Output the (x, y) coordinate of the center of the cell containing the given text.  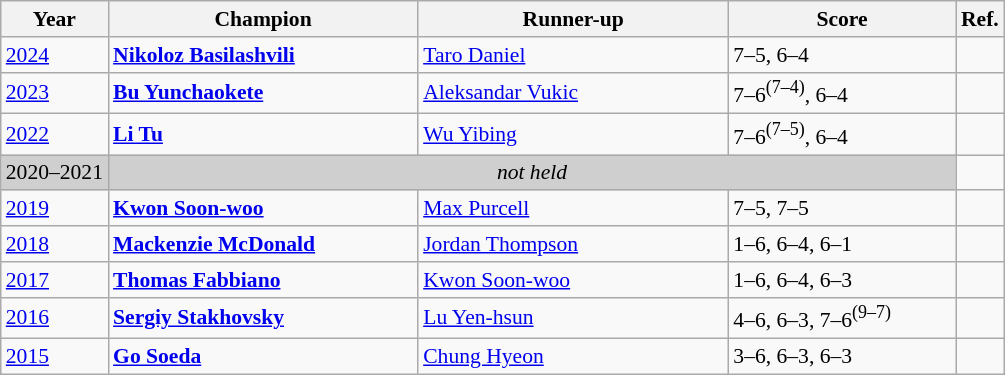
Li Tu (263, 134)
2018 (54, 244)
Max Purcell (573, 209)
Aleksandar Vukic (573, 92)
2023 (54, 92)
Taro Daniel (573, 55)
2019 (54, 209)
2022 (54, 134)
Lu Yen-hsun (573, 318)
Go Soeda (263, 357)
4–6, 6–3, 7–6(9–7) (842, 318)
Sergiy Stakhovsky (263, 318)
7–6(7–5), 6–4 (842, 134)
1–6, 6–4, 6–3 (842, 280)
2017 (54, 280)
Year (54, 19)
Score (842, 19)
2024 (54, 55)
2020–2021 (54, 173)
3–6, 6–3, 6–3 (842, 357)
2016 (54, 318)
Thomas Fabbiano (263, 280)
not held (532, 173)
7–6(7–4), 6–4 (842, 92)
Mackenzie McDonald (263, 244)
Chung Hyeon (573, 357)
Champion (263, 19)
7–5, 7–5 (842, 209)
Ref. (980, 19)
Runner-up (573, 19)
Nikoloz Basilashvili (263, 55)
Jordan Thompson (573, 244)
7–5, 6–4 (842, 55)
2015 (54, 357)
1–6, 6–4, 6–1 (842, 244)
Wu Yibing (573, 134)
Bu Yunchaokete (263, 92)
